Extract the [x, y] coordinate from the center of the cell holding the provided text.  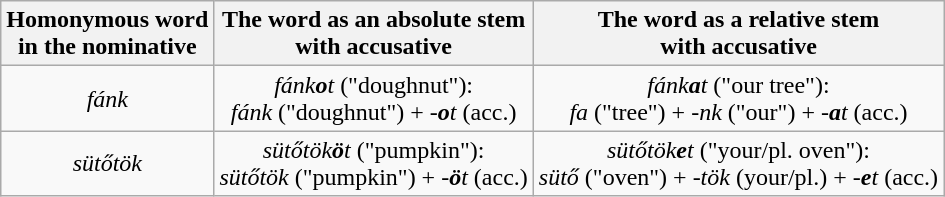
fánk [108, 98]
sütőtök [108, 164]
fánkat ("our tree"):fa ("tree") + -nk ("our") + -at (acc.) [738, 98]
Homonymous wordin the nominative [108, 34]
fánkot ("doughnut"):fánk ("doughnut") + -ot (acc.) [374, 98]
The word as a relative stemwith accusative [738, 34]
The word as an absolute stemwith accusative [374, 34]
sütőtököt ("pumpkin"):sütőtök ("pumpkin") + -öt (acc.) [374, 164]
sütőtöket ("your/pl. oven"):sütő ("oven") + -tök (your/pl.) + -et (acc.) [738, 164]
